Search for the cell housing the specified text and yield its [x, y] center coordinate. 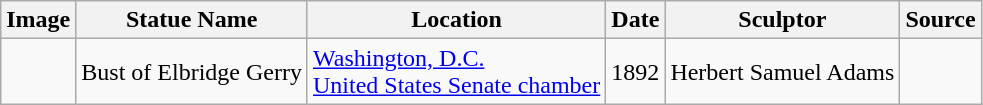
Herbert Samuel Adams [782, 72]
Statue Name [192, 20]
1892 [636, 72]
Source [940, 20]
Washington, D.C.United States Senate chamber [456, 72]
Image [38, 20]
Bust of Elbridge Gerry [192, 72]
Date [636, 20]
Location [456, 20]
Sculptor [782, 20]
